Capture the cell that displays the provided text and extract its (x, y) central coordinate. 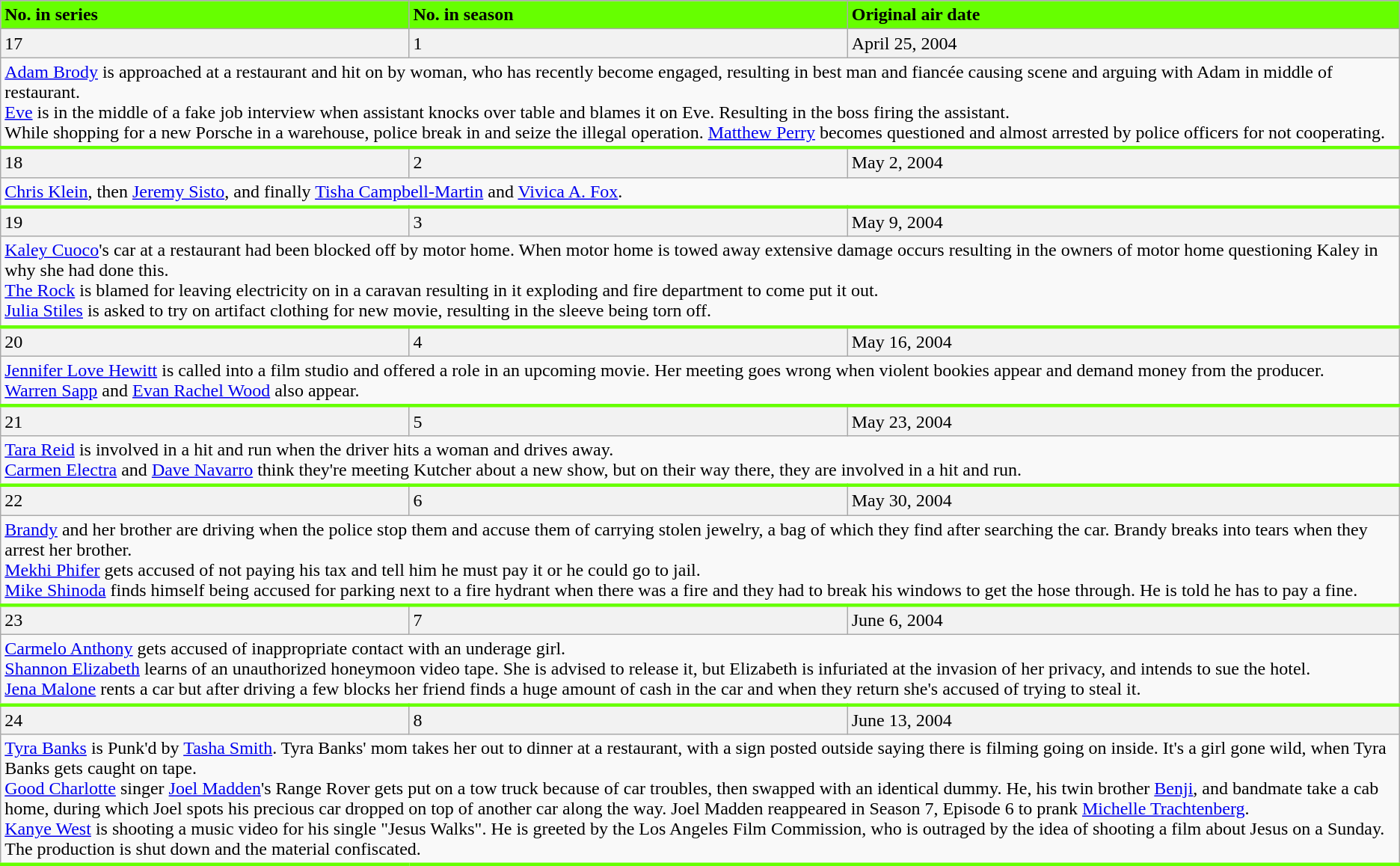
May 30, 2004 (1123, 500)
17 (205, 43)
19 (205, 222)
May 2, 2004 (1123, 162)
May 16, 2004 (1123, 342)
No. in series (205, 15)
Original air date (1123, 15)
Chris Klein, then Jeremy Sisto, and finally Tisha Campbell-Martin and Vivica A. Fox. (700, 192)
6 (628, 500)
2 (628, 162)
April 25, 2004 (1123, 43)
No. in season (628, 15)
18 (205, 162)
1 (628, 43)
4 (628, 342)
23 (205, 620)
22 (205, 500)
May 9, 2004 (1123, 222)
21 (205, 421)
8 (628, 719)
June 13, 2004 (1123, 719)
June 6, 2004 (1123, 620)
5 (628, 421)
20 (205, 342)
7 (628, 620)
May 23, 2004 (1123, 421)
3 (628, 222)
24 (205, 719)
